Return the (x, y) coordinate for the center point of the cell that contains the specified text.  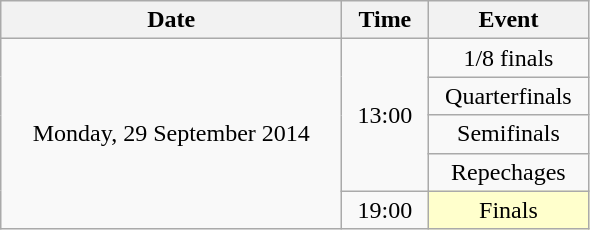
Date (172, 20)
Monday, 29 September 2014 (172, 134)
Event (508, 20)
1/8 finals (508, 58)
Finals (508, 210)
Repechages (508, 172)
Time (385, 20)
Semifinals (508, 134)
13:00 (385, 115)
Quarterfinals (508, 96)
19:00 (385, 210)
